Pinpoint the cell where the given text exists, returning its (x, y) midpoint coordinate. 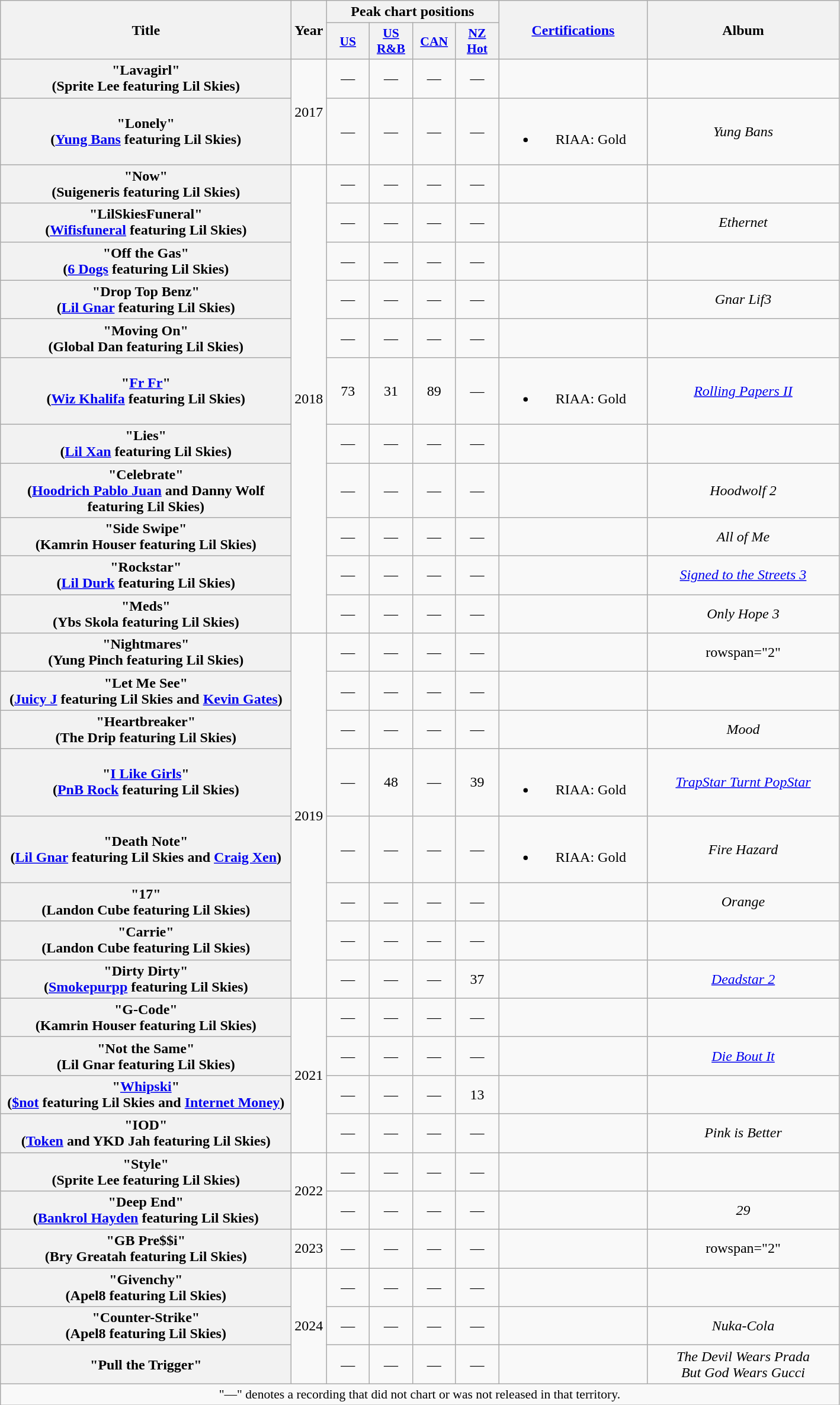
"Celebrate"(Hoodrich Pablo Juan and Danny Wolf featuring Lil Skies) (146, 490)
2021 (309, 1075)
All of Me (743, 537)
CAN (434, 41)
89 (434, 391)
"Now"(Suigeneris featuring Lil Skies) (146, 184)
Mood (743, 730)
"17"(Landon Cube featuring Lil Skies) (146, 902)
"Nightmares"(Yung Pinch featuring Lil Skies) (146, 653)
2022 (309, 1191)
"Style"(Sprite Lee featuring Lil Skies) (146, 1172)
Orange (743, 902)
"Counter-Strike"(Apel8 featuring Lil Skies) (146, 1326)
Nuka-Cola (743, 1326)
"Lonely"(Yung Bans featuring Lil Skies) (146, 131)
Title (146, 30)
"Off the Gas"(6 Dogs featuring Lil Skies) (146, 261)
Rolling Papers II (743, 391)
Gnar Lif3 (743, 300)
"Whipski"($not featuring Lil Skies and Internet Money) (146, 1095)
Hoodwolf 2 (743, 490)
Fire Hazard (743, 849)
39 (477, 782)
"Carrie"(Landon Cube featuring Lil Skies) (146, 941)
Signed to the Streets 3 (743, 576)
"Rockstar"(Lil Durk featuring Lil Skies) (146, 576)
"Death Note"(Lil Gnar featuring Lil Skies and Craig Xen) (146, 849)
"LilSkiesFuneral"(Wifisfuneral featuring Lil Skies) (146, 223)
Ethernet (743, 223)
2023 (309, 1249)
"Drop Top Benz"(Lil Gnar featuring Lil Skies) (146, 300)
"Lies"(Lil Xan featuring Lil Skies) (146, 443)
"Pull the Trigger" (146, 1365)
48 (391, 782)
Certifications (573, 30)
"Deep End"(Bankrol Hayden featuring Lil Skies) (146, 1211)
2024 (309, 1326)
"—" denotes a recording that did not chart or was not released in that territory. (419, 1394)
NZHot (477, 41)
"Heartbreaker"(The Drip featuring Lil Skies) (146, 730)
"Meds"(Ybs Skola featuring Lil Skies) (146, 614)
Album (743, 30)
Pink is Better (743, 1133)
2019 (309, 816)
"Fr Fr"(Wiz Khalifa featuring Lil Skies) (146, 391)
"Lavagirl"(Sprite Lee featuring Lil Skies) (146, 78)
The Devil Wears PradaBut God Wears Gucci (743, 1365)
"Moving On"(Global Dan featuring Lil Skies) (146, 338)
"IOD"(Token and YKD Jah featuring Lil Skies) (146, 1133)
USR&B (391, 41)
29 (743, 1211)
"Not the Same"(Lil Gnar featuring Lil Skies) (146, 1056)
TrapStar Turnt PopStar (743, 782)
2018 (309, 399)
2017 (309, 112)
"Dirty Dirty"(Smokepurpp featuring Lil Skies) (146, 979)
Deadstar 2 (743, 979)
73 (348, 391)
31 (391, 391)
US (348, 41)
13 (477, 1095)
"GB Pre$$i"(Bry Greatah featuring Lil Skies) (146, 1249)
Year (309, 30)
"Givenchy"(Apel8 featuring Lil Skies) (146, 1288)
37 (477, 979)
"G-Code"(Kamrin Houser featuring Lil Skies) (146, 1018)
Yung Bans (743, 131)
Die Bout It (743, 1056)
"Side Swipe"(Kamrin Houser featuring Lil Skies) (146, 537)
Only Hope 3 (743, 614)
"I Like Girls"(PnB Rock featuring Lil Skies) (146, 782)
"Let Me See"(Juicy J featuring Lil Skies and Kevin Gates) (146, 691)
Peak chart positions (412, 12)
